Return [X, Y] of the center of cell containing provided text 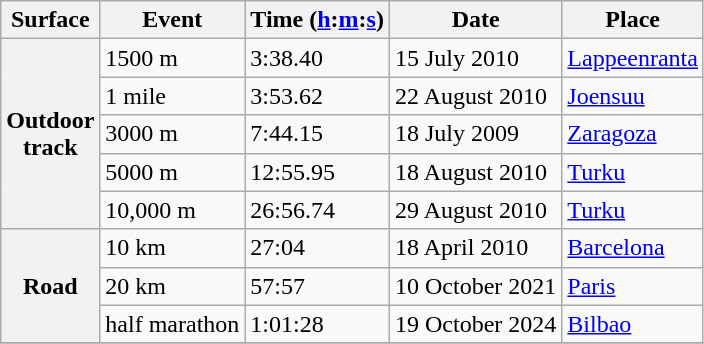
15 July 2010 [475, 58]
10,000 m [172, 210]
Road [50, 286]
Outdoortrack [50, 134]
29 August 2010 [475, 210]
Place [633, 20]
18 April 2010 [475, 248]
20 km [172, 286]
Date [475, 20]
7:44.15 [318, 134]
half marathon [172, 324]
Zaragoza [633, 134]
5000 m [172, 172]
Lappeenranta [633, 58]
57:57 [318, 286]
Barcelona [633, 248]
1500 m [172, 58]
12:55.95 [318, 172]
Joensuu [633, 96]
26:56.74 [318, 210]
27:04 [318, 248]
18 August 2010 [475, 172]
Paris [633, 286]
10 October 2021 [475, 286]
1 mile [172, 96]
3:53.62 [318, 96]
1:01:28 [318, 324]
18 July 2009 [475, 134]
10 km [172, 248]
Event [172, 20]
3:38.40 [318, 58]
3000 m [172, 134]
Bilbao [633, 324]
Time (h:m:s) [318, 20]
19 October 2024 [475, 324]
Surface [50, 20]
22 August 2010 [475, 96]
